Capture the cell that displays the provided text and extract its [x, y] central coordinate. 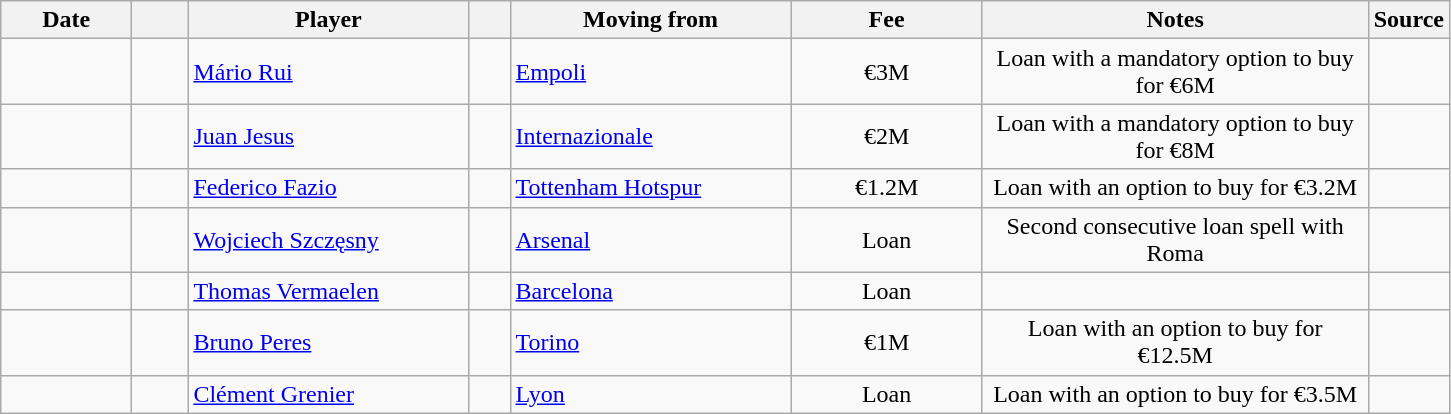
€1M [886, 342]
Lyon [650, 394]
Tottenham Hotspur [650, 188]
€1.2M [886, 188]
Fee [886, 20]
Wojciech Szczęsny [328, 240]
Source [1408, 20]
Date [66, 20]
Mário Rui [328, 72]
Torino [650, 342]
€3M [886, 72]
Juan Jesus [328, 136]
Bruno Peres [328, 342]
Loan with a mandatory option to buy for €8M [1175, 136]
Barcelona [650, 291]
€2M [886, 136]
Federico Fazio [328, 188]
Loan with an option to buy for €3.5M [1175, 394]
Empoli [650, 72]
Internazionale [650, 136]
Notes [1175, 20]
Player [328, 20]
Thomas Vermaelen [328, 291]
Loan with an option to buy for €12.5M [1175, 342]
Arsenal [650, 240]
Clément Grenier [328, 394]
Second consecutive loan spell with Roma [1175, 240]
Loan with an option to buy for €3.2M [1175, 188]
Moving from [650, 20]
Loan with a mandatory option to buy for €6M [1175, 72]
